Return (X, Y) of the center of cell containing provided text 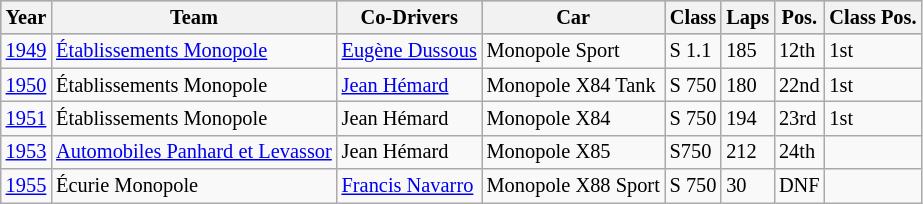
30 (748, 186)
Écurie Monopole (194, 186)
1949 (26, 51)
Car (574, 17)
Laps (748, 17)
194 (748, 118)
Automobiles Panhard et Levassor (194, 152)
DNF (799, 186)
1955 (26, 186)
Team (194, 17)
1953 (26, 152)
Monopole X84 Tank (574, 85)
Pos. (799, 17)
Class Pos. (874, 17)
Monopole X88 Sport (574, 186)
Monopole Sport (574, 51)
Monopole X84 (574, 118)
1950 (26, 85)
S 1.1 (694, 51)
Class (694, 17)
1951 (26, 118)
12th (799, 51)
Year (26, 17)
Co-Drivers (410, 17)
24th (799, 152)
Francis Navarro (410, 186)
S750 (694, 152)
180 (748, 85)
22nd (799, 85)
Eugène Dussous (410, 51)
23rd (799, 118)
185 (748, 51)
Monopole X85 (574, 152)
212 (748, 152)
